Identify which cell holds the provided text, then report its [X, Y] central coordinate. 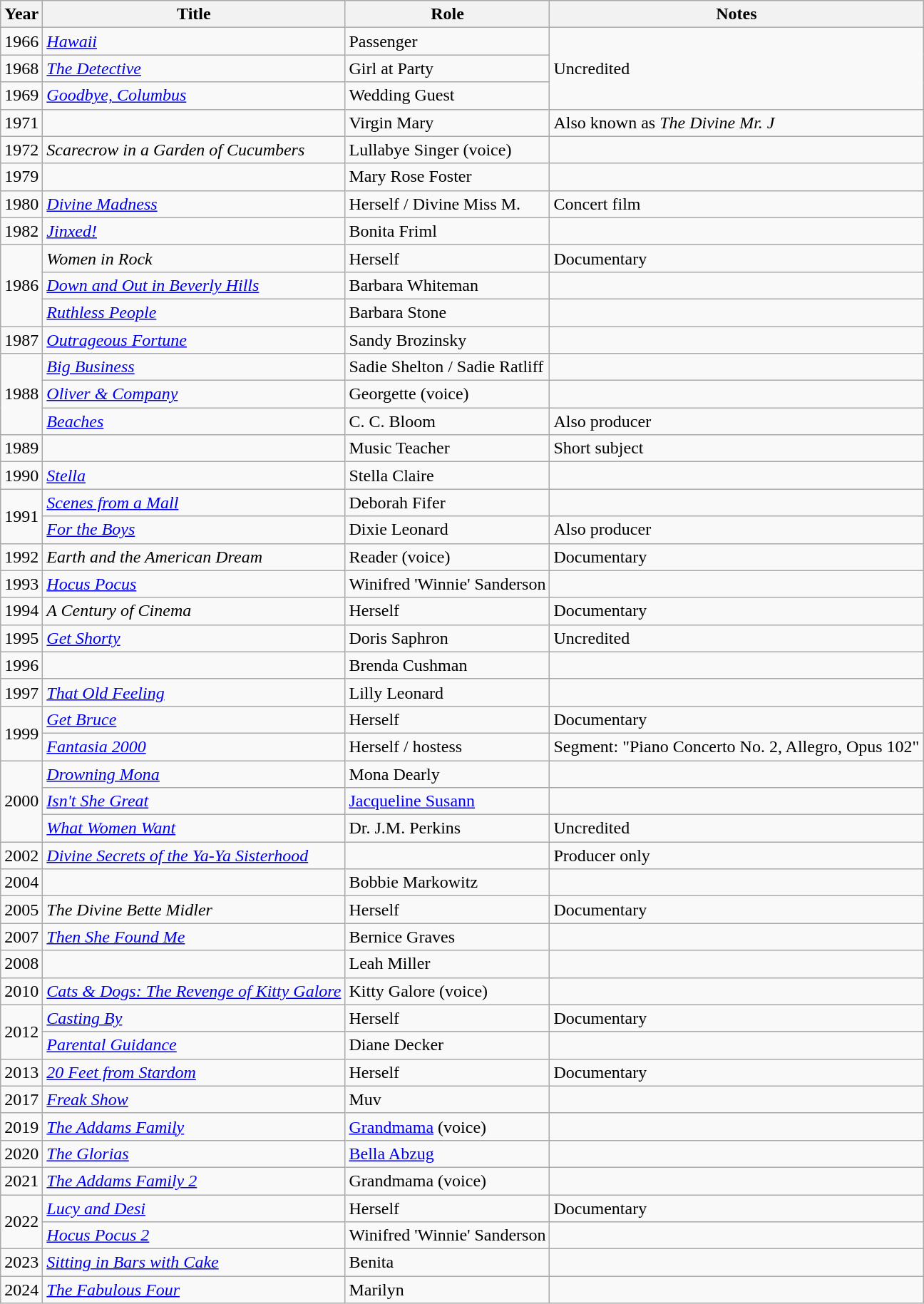
Notes [736, 14]
Scarecrow in a Garden of Cucumbers [194, 150]
Jacqueline Susann [448, 801]
2017 [21, 1099]
Bernice Graves [448, 937]
Jinxed! [194, 231]
2021 [21, 1181]
Fantasia 2000 [194, 746]
Deborah Fifer [448, 503]
Down and Out in Beverly Hills [194, 285]
Scenes from a Mall [194, 503]
Girl at Party [448, 68]
A Century of Cinema [194, 611]
The Addams Family [194, 1126]
Year [21, 14]
2002 [21, 856]
Brenda Cushman [448, 665]
Sitting in Bars with Cake [194, 1263]
Diane Decker [448, 1045]
Hawaii [194, 41]
Concert film [736, 204]
Divine Secrets of the Ya-Ya Sisterhood [194, 856]
That Old Feeling [194, 692]
Sandy Brozinsky [448, 340]
Short subject [736, 448]
Herself / Divine Miss M. [448, 204]
Parental Guidance [194, 1045]
1993 [21, 584]
1982 [21, 231]
2008 [21, 964]
Leah Miller [448, 964]
Herself / hostess [448, 746]
Mary Rose Foster [448, 177]
Kitty Galore (voice) [448, 991]
2012 [21, 1032]
1971 [21, 123]
1992 [21, 557]
1966 [21, 41]
2020 [21, 1154]
Freak Show [194, 1099]
2000 [21, 801]
Doris Saphron [448, 638]
Barbara Stone [448, 312]
1972 [21, 150]
2023 [21, 1263]
Hocus Pocus 2 [194, 1236]
1986 [21, 285]
Title [194, 14]
Music Teacher [448, 448]
Virgin Mary [448, 123]
Stella [194, 476]
The Glorias [194, 1154]
The Fabulous Four [194, 1290]
The Addams Family 2 [194, 1181]
1997 [21, 692]
1990 [21, 476]
1968 [21, 68]
Barbara Whiteman [448, 285]
Lullabye Singer (voice) [448, 150]
2004 [21, 883]
Ruthless People [194, 312]
Dixie Leonard [448, 530]
Big Business [194, 367]
2010 [21, 991]
1995 [21, 638]
What Women Want [194, 828]
Stella Claire [448, 476]
Earth and the American Dream [194, 557]
C. C. Bloom [448, 421]
1996 [21, 665]
Producer only [736, 856]
Get Bruce [194, 719]
2022 [21, 1222]
Women in Rock [194, 258]
Also known as The Divine Mr. J [736, 123]
2007 [21, 937]
1994 [21, 611]
Dr. J.M. Perkins [448, 828]
Oliver & Company [194, 394]
Hocus Pocus [194, 584]
Bella Abzug [448, 1154]
Muv [448, 1099]
For the Boys [194, 530]
1969 [21, 96]
1989 [21, 448]
1991 [21, 516]
20 Feet from Stardom [194, 1072]
Bobbie Markowitz [448, 883]
Goodbye, Columbus [194, 96]
Divine Madness [194, 204]
1979 [21, 177]
Sadie Shelton / Sadie Ratliff [448, 367]
1988 [21, 394]
The Detective [194, 68]
Drowning Mona [194, 774]
Cats & Dogs: The Revenge of Kitty Galore [194, 991]
Wedding Guest [448, 96]
2013 [21, 1072]
Georgette (voice) [448, 394]
Reader (voice) [448, 557]
Bonita Friml [448, 231]
2005 [21, 910]
1999 [21, 733]
The Divine Bette Midler [194, 910]
Beaches [194, 421]
Role [448, 14]
Lucy and Desi [194, 1208]
Benita [448, 1263]
Casting By [194, 1018]
Mona Dearly [448, 774]
1987 [21, 340]
Segment: "Piano Concerto No. 2, Allegro, Opus 102" [736, 746]
Lilly Leonard [448, 692]
1980 [21, 204]
Then She Found Me [194, 937]
2024 [21, 1290]
Outrageous Fortune [194, 340]
Marilyn [448, 1290]
Isn't She Great [194, 801]
Get Shorty [194, 638]
Passenger [448, 41]
2019 [21, 1126]
